Output the (X, Y) coordinate of the center of the cell containing the given text.  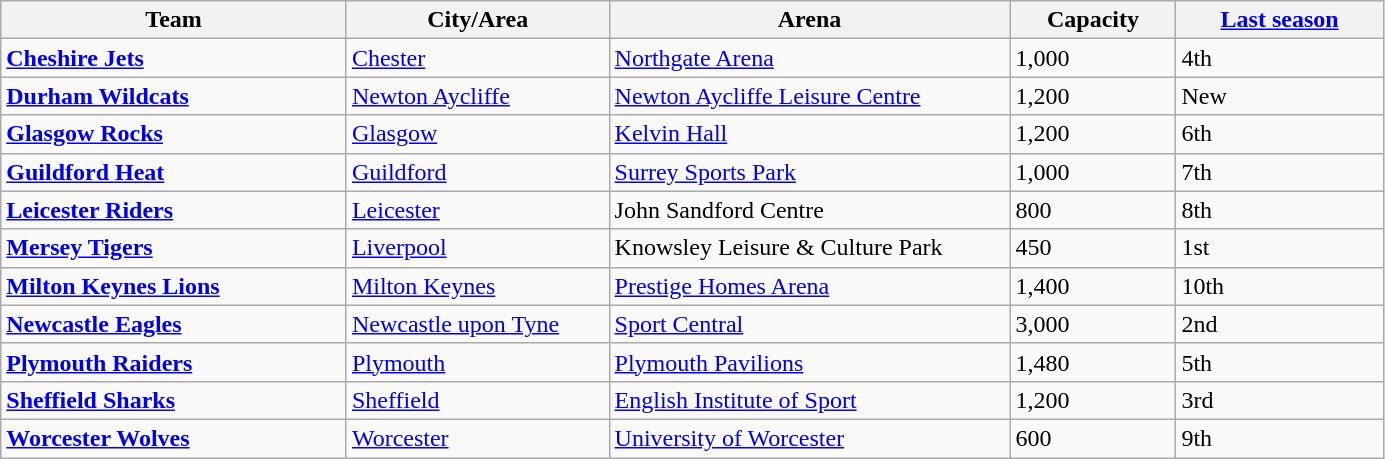
Sheffield Sharks (174, 400)
Guildford (478, 172)
3rd (1280, 400)
John Sandford Centre (810, 210)
Newcastle upon Tyne (478, 324)
Plymouth (478, 362)
7th (1280, 172)
Mersey Tigers (174, 248)
Liverpool (478, 248)
Guildford Heat (174, 172)
Newton Aycliffe (478, 96)
5th (1280, 362)
1st (1280, 248)
Milton Keynes Lions (174, 286)
New (1280, 96)
10th (1280, 286)
Newton Aycliffe Leisure Centre (810, 96)
City/Area (478, 20)
Glasgow Rocks (174, 134)
Last season (1280, 20)
9th (1280, 438)
1,400 (1093, 286)
4th (1280, 58)
Arena (810, 20)
Worcester (478, 438)
Milton Keynes (478, 286)
Worcester Wolves (174, 438)
Northgate Arena (810, 58)
Leicester Riders (174, 210)
Capacity (1093, 20)
450 (1093, 248)
1,480 (1093, 362)
2nd (1280, 324)
Sport Central (810, 324)
English Institute of Sport (810, 400)
6th (1280, 134)
Prestige Homes Arena (810, 286)
Chester (478, 58)
Sheffield (478, 400)
Durham Wildcats (174, 96)
600 (1093, 438)
Plymouth Raiders (174, 362)
Cheshire Jets (174, 58)
Kelvin Hall (810, 134)
University of Worcester (810, 438)
Newcastle Eagles (174, 324)
8th (1280, 210)
Plymouth Pavilions (810, 362)
3,000 (1093, 324)
Glasgow (478, 134)
800 (1093, 210)
Team (174, 20)
Leicester (478, 210)
Knowsley Leisure & Culture Park (810, 248)
Surrey Sports Park (810, 172)
